Pinpoint the cell where the given text exists, returning its (x, y) midpoint coordinate. 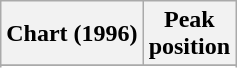
Chart (1996) (72, 34)
Peakposition (189, 34)
